Scan for the cell matching the given text and deliver its (X, Y) coordinate at center. 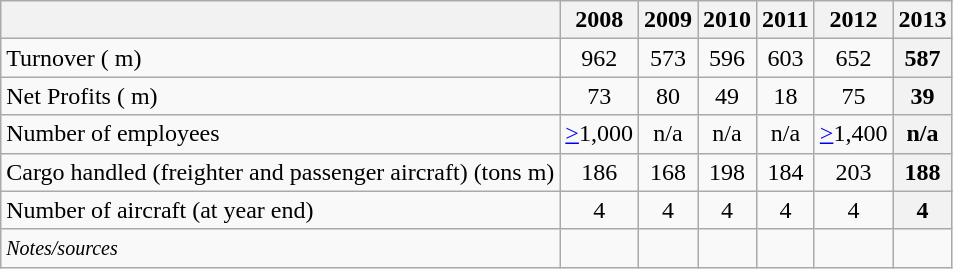
2011 (786, 20)
203 (854, 172)
603 (786, 58)
Cargo handled (freighter and passenger aircraft) (tons m) (280, 172)
18 (786, 96)
2008 (600, 20)
80 (668, 96)
962 (600, 58)
573 (668, 58)
596 (728, 58)
198 (728, 172)
>1,400 (854, 134)
Net Profits ( m) (280, 96)
2012 (854, 20)
652 (854, 58)
2013 (922, 20)
39 (922, 96)
75 (854, 96)
Notes/sources (280, 248)
2010 (728, 20)
Number of employees (280, 134)
Number of aircraft (at year end) (280, 210)
168 (668, 172)
188 (922, 172)
2009 (668, 20)
>1,000 (600, 134)
184 (786, 172)
Turnover ( m) (280, 58)
587 (922, 58)
186 (600, 172)
73 (600, 96)
49 (728, 96)
